From the cell containing the given text, extract its center point as [x, y] coordinate. 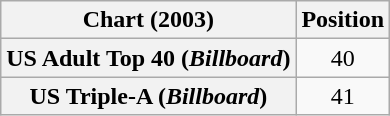
40 [343, 58]
41 [343, 96]
Position [343, 20]
US Triple-A (Billboard) [148, 96]
Chart (2003) [148, 20]
US Adult Top 40 (Billboard) [148, 58]
